Output the (X, Y) coordinate of the center of the cell containing the given text.  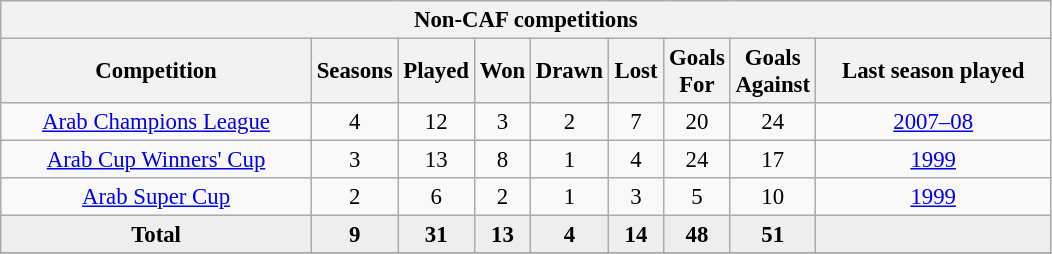
14 (636, 235)
Arab Super Cup (156, 197)
31 (436, 235)
Total (156, 235)
Drawn (570, 72)
Goals For (697, 72)
Lost (636, 72)
Non-CAF competitions (526, 20)
Seasons (354, 72)
Competition (156, 72)
Goals Against (772, 72)
2007–08 (933, 122)
Arab Cup Winners' Cup (156, 160)
Won (502, 72)
7 (636, 122)
5 (697, 197)
10 (772, 197)
48 (697, 235)
9 (354, 235)
51 (772, 235)
Arab Champions League (156, 122)
20 (697, 122)
17 (772, 160)
Played (436, 72)
6 (436, 197)
Last season played (933, 72)
8 (502, 160)
12 (436, 122)
